Locate the cell with the specified text and output its (x, y) center coordinate. 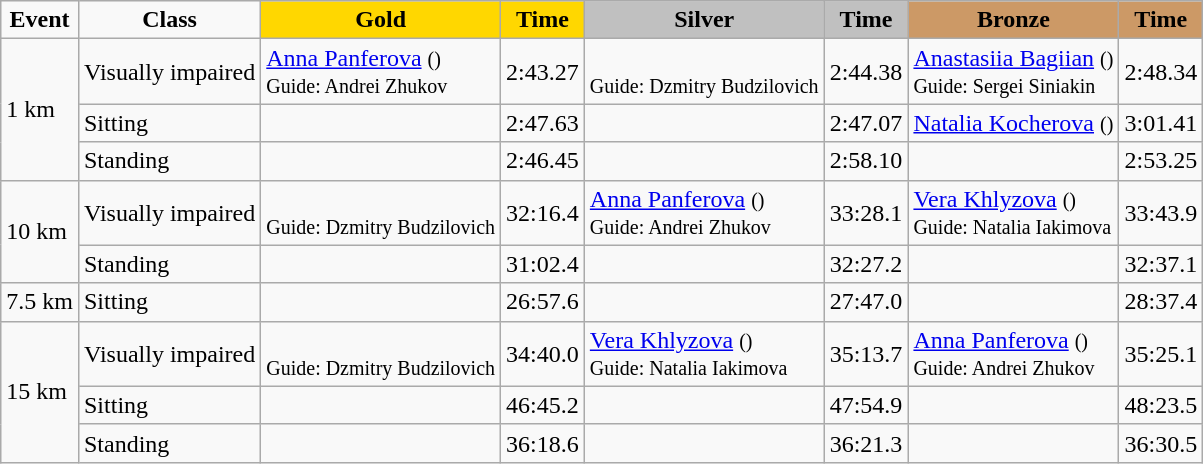
26:57.6 (543, 302)
Anastasiia Bagiian ()Guide: Sergei Siniakin (1014, 72)
7.5 km (40, 302)
34:40.0 (543, 354)
2:53.25 (1161, 161)
33:28.1 (866, 212)
47:54.9 (866, 405)
2:47.63 (543, 123)
15 km (40, 392)
Event (40, 20)
1 km (40, 110)
28:37.4 (1161, 302)
2:44.38 (866, 72)
Bronze (1014, 20)
10 km (40, 232)
36:30.5 (1161, 443)
35:13.7 (866, 354)
2:46.45 (543, 161)
32:16.4 (543, 212)
2:47.07 (866, 123)
35:25.1 (1161, 354)
Class (169, 20)
32:37.1 (1161, 264)
32:27.2 (866, 264)
Natalia Kocherova () (1014, 123)
46:45.2 (543, 405)
2:48.34 (1161, 72)
3:01.41 (1161, 123)
Silver (704, 20)
31:02.4 (543, 264)
27:47.0 (866, 302)
33:43.9 (1161, 212)
48:23.5 (1161, 405)
Gold (381, 20)
36:21.3 (866, 443)
36:18.6 (543, 443)
2:58.10 (866, 161)
2:43.27 (543, 72)
